Output the [X, Y] coordinate of the center of the cell containing the given text.  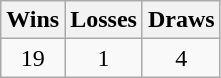
1 [104, 58]
4 [181, 58]
Losses [104, 20]
19 [33, 58]
Wins [33, 20]
Draws [181, 20]
